Capture the cell that displays the provided text and extract its [x, y] central coordinate. 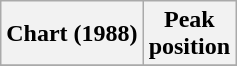
Peakposition [189, 34]
Chart (1988) [72, 34]
